Return the [X, Y] coordinate for the center point of the cell that contains the specified text.  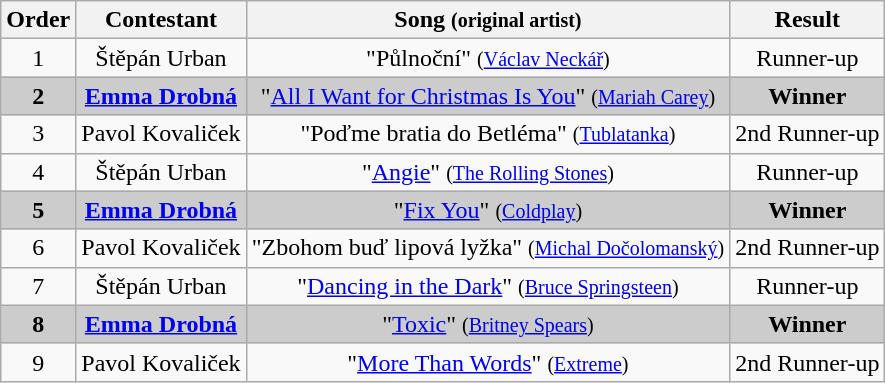
7 [38, 286]
"Zbohom buď lipová lyžka" (Michal Dočolomanský) [488, 248]
Order [38, 20]
4 [38, 172]
8 [38, 324]
"Fix You" (Coldplay) [488, 210]
"All I Want for Christmas Is You" (Mariah Carey) [488, 96]
"Půlnoční" (Václav Neckář) [488, 58]
Contestant [161, 20]
3 [38, 134]
Song (original artist) [488, 20]
"Poďme bratia do Betléma" (Tublatanka) [488, 134]
9 [38, 362]
2 [38, 96]
"Dancing in the Dark" (Bruce Springsteen) [488, 286]
Result [808, 20]
1 [38, 58]
5 [38, 210]
"Toxic" (Britney Spears) [488, 324]
"Angie" (The Rolling Stones) [488, 172]
"More Than Words" (Extreme) [488, 362]
6 [38, 248]
